Output the (x, y) coordinate of the center of the cell containing the given text.  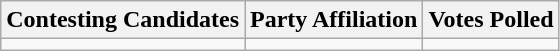
Contesting Candidates (123, 20)
Party Affiliation (334, 20)
Votes Polled (491, 20)
